Identify which cell holds the provided text, then report its (X, Y) central coordinate. 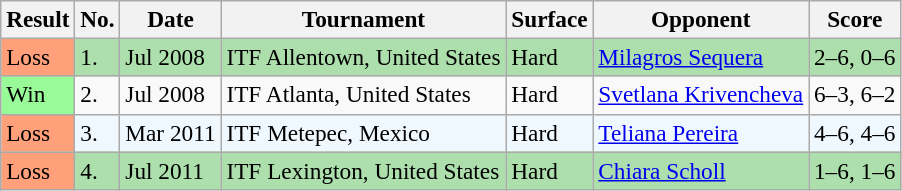
1. (98, 57)
Chiara Scholl (701, 170)
Opponent (701, 19)
Teliana Pereira (701, 133)
No. (98, 19)
Svetlana Krivencheva (701, 95)
Mar 2011 (170, 133)
Date (170, 19)
ITF Metepec, Mexico (364, 133)
Surface (550, 19)
ITF Atlanta, United States (364, 95)
Result (38, 19)
6–3, 6–2 (855, 95)
2–6, 0–6 (855, 57)
Jul 2011 (170, 170)
4–6, 4–6 (855, 133)
4. (98, 170)
1–6, 1–6 (855, 170)
3. (98, 133)
2. (98, 95)
Milagros Sequera (701, 57)
Score (855, 19)
Win (38, 95)
Tournament (364, 19)
ITF Lexington, United States (364, 170)
ITF Allentown, United States (364, 57)
